Extract the [x, y] coordinate from the center of the cell holding the provided text.  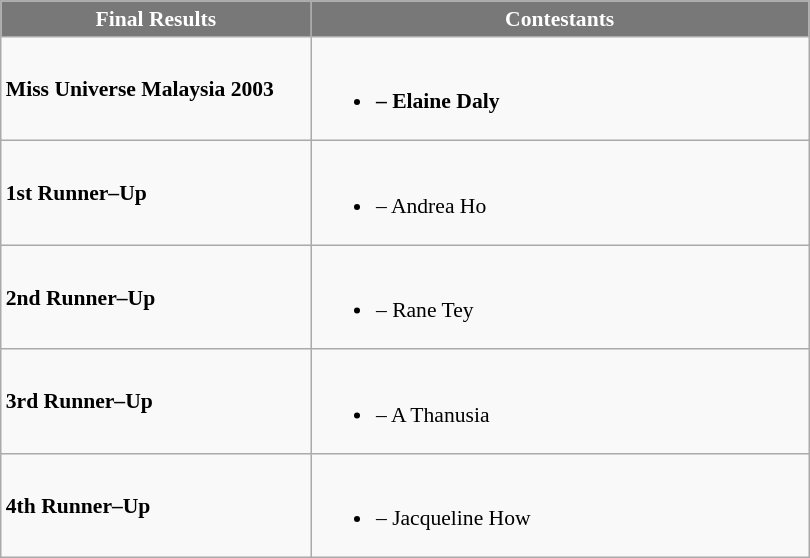
– Andrea Ho [560, 193]
– Jacqueline How [560, 506]
Final Results [156, 19]
– Rane Tey [560, 297]
1st Runner–Up [156, 193]
Miss Universe Malaysia 2003 [156, 89]
– A Thanusia [560, 402]
3rd Runner–Up [156, 402]
– Elaine Daly [560, 89]
4th Runner–Up [156, 506]
Contestants [560, 19]
2nd Runner–Up [156, 297]
